Identify which cell holds the provided text, then report its (X, Y) central coordinate. 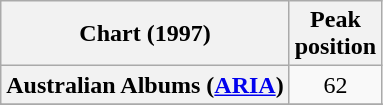
Australian Albums (ARIA) (145, 85)
Peakposition (335, 34)
Chart (1997) (145, 34)
62 (335, 85)
